Extract the (X, Y) coordinate from the center of the cell holding the provided text.  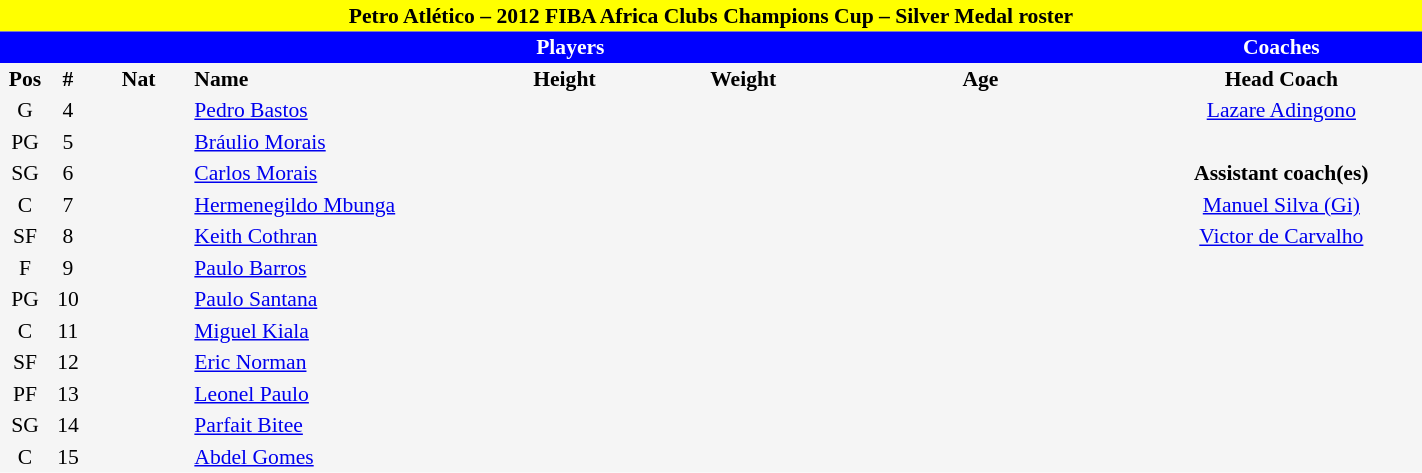
5 (68, 142)
Eric Norman (327, 362)
G (25, 110)
Pedro Bastos (327, 110)
Coaches (1282, 48)
Paulo Santana (327, 300)
PF (25, 394)
Victor de Carvalho (1282, 236)
10 (68, 300)
Petro Atlético – 2012 FIBA Africa Clubs Champions Cup – Silver Medal roster (711, 16)
Nat (138, 79)
Manuel Silva (Gi) (1282, 205)
Leonel Paulo (327, 394)
13 (68, 394)
Paulo Barros (327, 268)
9 (68, 268)
12 (68, 362)
7 (68, 205)
Age (980, 79)
Hermenegildo Mbunga (327, 205)
11 (68, 331)
Parfait Bitee (327, 426)
14 (68, 426)
Height (564, 79)
Abdel Gomes (327, 457)
Carlos Morais (327, 174)
4 (68, 110)
6 (68, 174)
Assistant coach(es) (1282, 174)
8 (68, 236)
Head Coach (1282, 79)
Miguel Kiala (327, 331)
Name (327, 79)
Keith Cothran (327, 236)
Players (570, 48)
F (25, 268)
Weight (743, 79)
Pos (25, 79)
15 (68, 457)
Lazare Adingono (1282, 110)
# (68, 79)
Bráulio Morais (327, 142)
